Pinpoint the cell where the given text exists, returning its (x, y) midpoint coordinate. 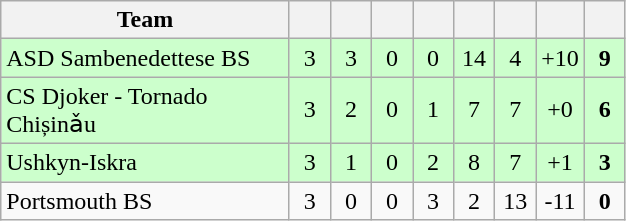
-11 (560, 201)
Portsmouth BS (146, 201)
+10 (560, 58)
6 (604, 110)
9 (604, 58)
Ushkyn-Iskra (146, 162)
Team (146, 20)
14 (474, 58)
+0 (560, 110)
13 (516, 201)
8 (474, 162)
CS Djoker - Tornado Chișinǎu (146, 110)
4 (516, 58)
+1 (560, 162)
ASD Sambenedettese BS (146, 58)
